Output the [X, Y] coordinate of the center of the cell containing the given text.  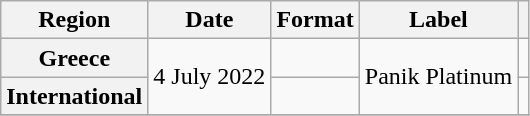
Date [210, 20]
4 July 2022 [210, 77]
Region [74, 20]
Label [438, 20]
Format [315, 20]
Panik Platinum [438, 77]
International [74, 96]
Greece [74, 58]
